Output the (X, Y) coordinate of the center of the cell containing the given text.  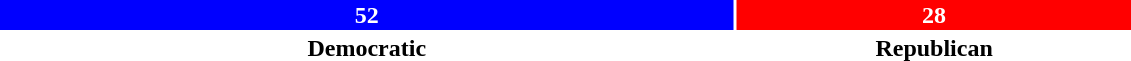
52 (367, 15)
